Find where the given text appears and provide that cell's center as [x, y] coordinate. 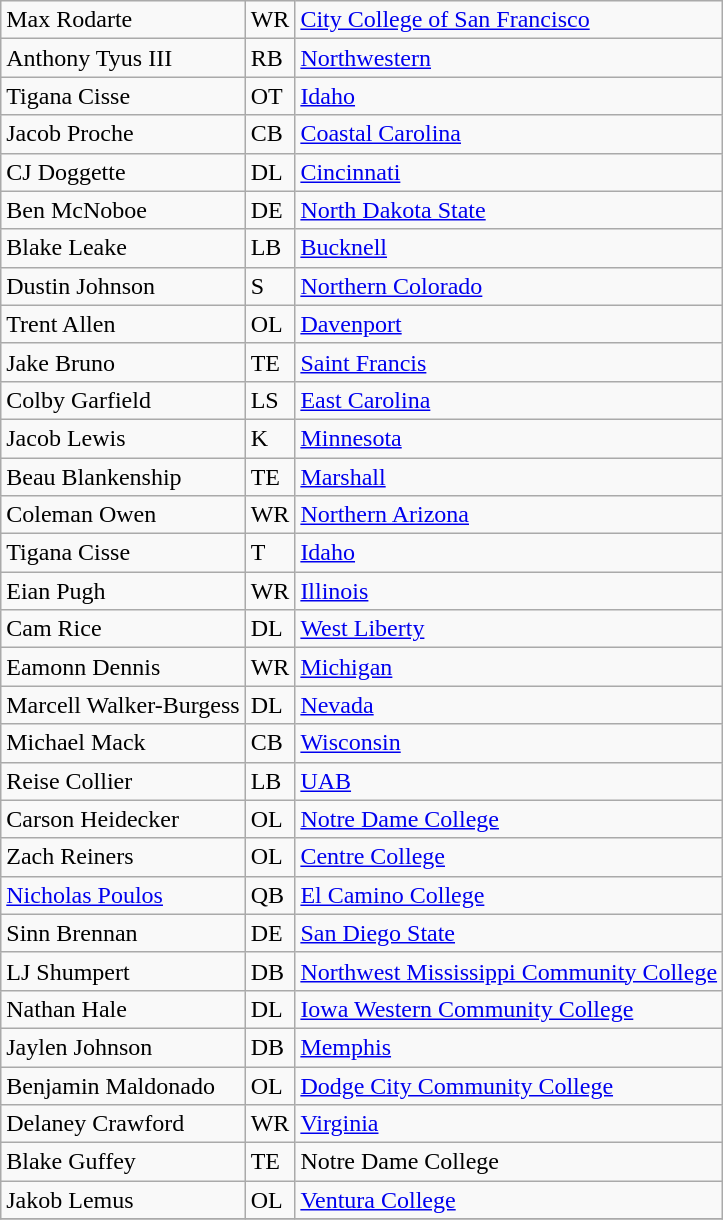
Memphis [509, 1047]
Blake Guffey [123, 1162]
Trent Allen [123, 324]
San Diego State [509, 933]
Coleman Owen [123, 515]
Illinois [509, 591]
Jaylen Johnson [123, 1047]
Nicholas Poulos [123, 895]
Northern Arizona [509, 515]
North Dakota State [509, 210]
East Carolina [509, 400]
Michigan [509, 667]
Cam Rice [123, 629]
UAB [509, 781]
Eian Pugh [123, 591]
Iowa Western Community College [509, 1009]
Sinn Brennan [123, 933]
Davenport [509, 324]
K [270, 438]
Jakob Lemus [123, 1200]
Virginia [509, 1124]
Delaney Crawford [123, 1124]
Carson Heidecker [123, 819]
LS [270, 400]
El Camino College [509, 895]
Jacob Proche [123, 134]
Northwest Mississippi Community College [509, 971]
Michael Mack [123, 743]
Northern Colorado [509, 286]
Marcell Walker-Burgess [123, 705]
Dustin Johnson [123, 286]
Beau Blankenship [123, 477]
OT [270, 96]
Colby Garfield [123, 400]
Bucknell [509, 248]
Northwestern [509, 58]
S [270, 286]
Coastal Carolina [509, 134]
Wisconsin [509, 743]
Jacob Lewis [123, 438]
Nathan Hale [123, 1009]
West Liberty [509, 629]
Zach Reiners [123, 857]
Benjamin Maldonado [123, 1085]
City College of San Francisco [509, 20]
Max Rodarte [123, 20]
RB [270, 58]
Cincinnati [509, 172]
LJ Shumpert [123, 971]
Minnesota [509, 438]
Marshall [509, 477]
CJ Doggette [123, 172]
Blake Leake [123, 248]
Ben McNoboe [123, 210]
Nevada [509, 705]
Ventura College [509, 1200]
Jake Bruno [123, 362]
Dodge City Community College [509, 1085]
Reise Collier [123, 781]
Centre College [509, 857]
QB [270, 895]
Eamonn Dennis [123, 667]
Anthony Tyus III [123, 58]
T [270, 553]
Saint Francis [509, 362]
